Extract the [x, y] coordinate from the center of the cell holding the provided text.  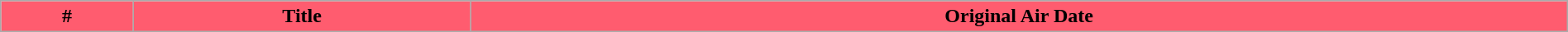
Title [302, 16]
# [67, 16]
Original Air Date [1019, 16]
